Output the (x, y) coordinate of the center of the cell containing the given text.  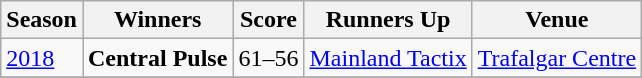
Central Pulse (157, 58)
2018 (42, 58)
Season (42, 20)
Trafalgar Centre (556, 58)
Venue (556, 20)
Score (268, 20)
Runners Up (388, 20)
Mainland Tactix (388, 58)
Winners (157, 20)
61–56 (268, 58)
